Capture the cell that displays the provided text and extract its [x, y] central coordinate. 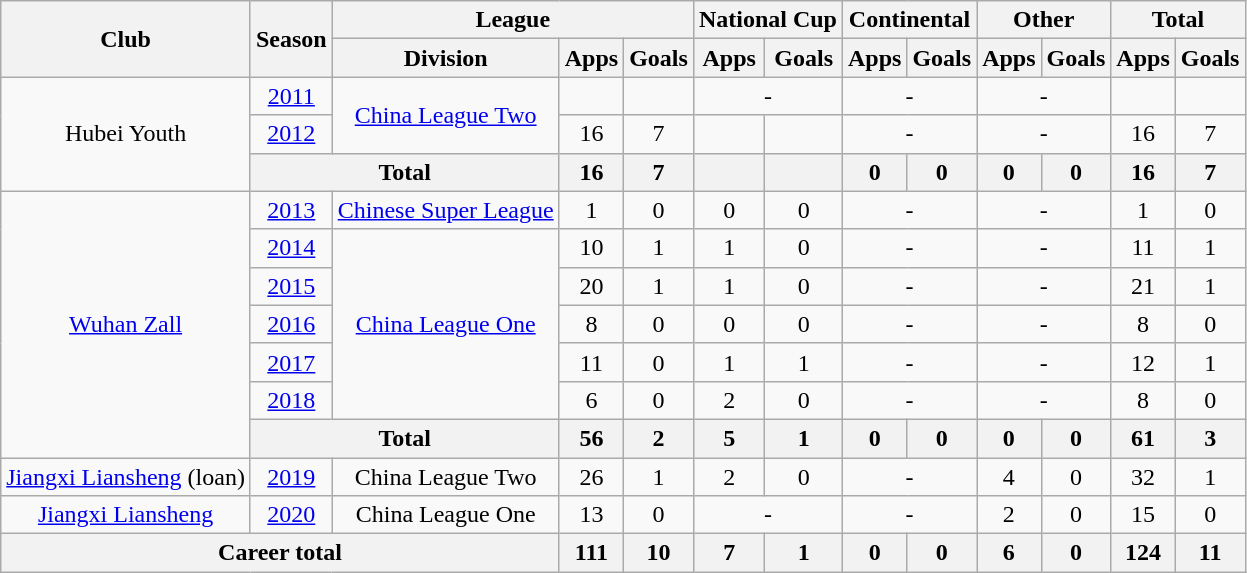
National Cup [768, 20]
2015 [291, 286]
2019 [291, 477]
Continental [909, 20]
2016 [291, 324]
2011 [291, 96]
Career total [280, 553]
3 [1210, 438]
2014 [291, 248]
Other [1044, 20]
Hubei Youth [126, 134]
2018 [291, 400]
Jiangxi Liansheng [126, 515]
Jiangxi Liansheng (loan) [126, 477]
4 [1009, 477]
111 [591, 553]
5 [729, 438]
21 [1143, 286]
Division [446, 58]
2012 [291, 134]
2013 [291, 210]
12 [1143, 362]
Club [126, 39]
Season [291, 39]
2020 [291, 515]
2017 [291, 362]
26 [591, 477]
15 [1143, 515]
Wuhan Zall [126, 324]
League [512, 20]
61 [1143, 438]
56 [591, 438]
124 [1143, 553]
13 [591, 515]
20 [591, 286]
Chinese Super League [446, 210]
32 [1143, 477]
